Output the (x, y) coordinate of the center of the cell containing the given text.  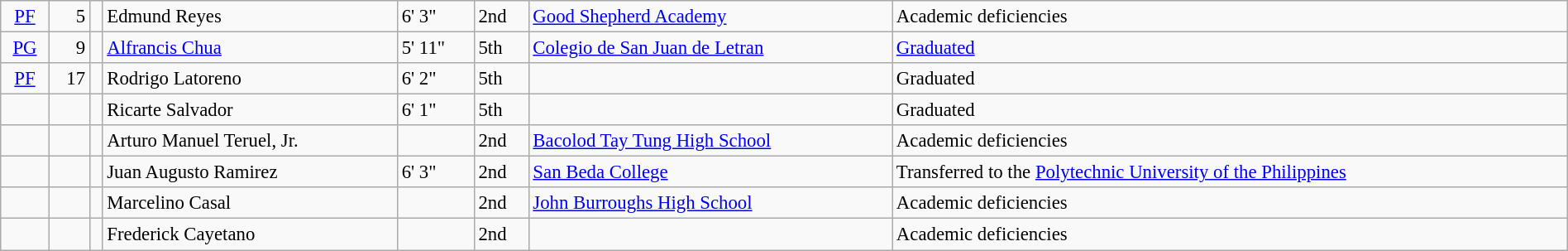
John Burroughs High School (710, 203)
6' 1" (435, 110)
Colegio de San Juan de Letran (710, 48)
Frederick Cayetano (250, 234)
5' 11" (435, 48)
Juan Augusto Ramirez (250, 172)
Arturo Manuel Teruel, Jr. (250, 141)
9 (69, 48)
17 (69, 79)
Ricarte Salvador (250, 110)
6' 2" (435, 79)
Good Shepherd Academy (710, 17)
Rodrigo Latoreno (250, 79)
Transferred to the Polytechnic University of the Philippines (1231, 172)
Bacolod Tay Tung High School (710, 141)
Alfrancis Chua (250, 48)
PG (25, 48)
Edmund Reyes (250, 17)
Marcelino Casal (250, 203)
San Beda College (710, 172)
5 (69, 17)
